Scan for the cell matching the given text and deliver its [X, Y] coordinate at center. 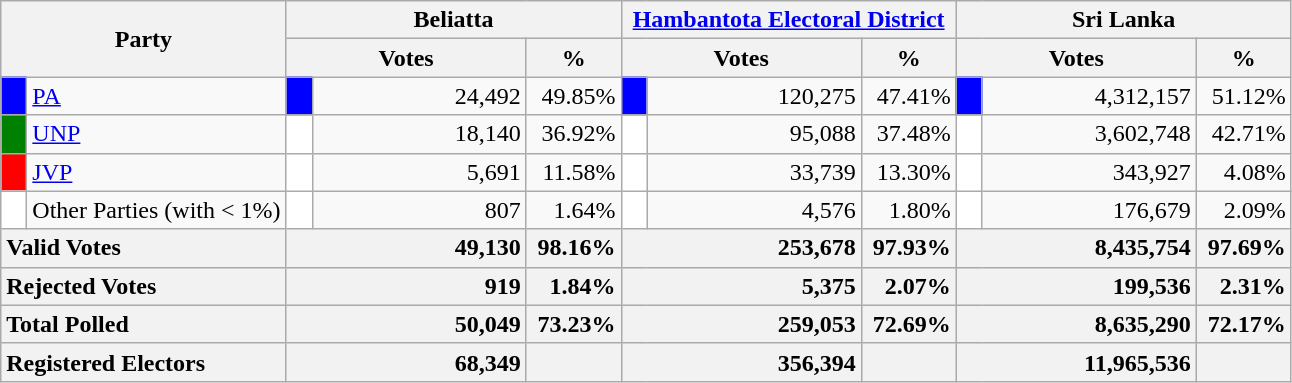
2.31% [1244, 286]
37.48% [908, 134]
Total Polled [144, 324]
120,275 [754, 96]
13.30% [908, 172]
5,691 [419, 172]
4,312,157 [1089, 96]
Hambantota Electoral District [788, 20]
1.64% [574, 210]
2.07% [908, 286]
51.12% [1244, 96]
4,576 [754, 210]
11.58% [574, 172]
1.80% [908, 210]
2.09% [1244, 210]
JVP [156, 172]
356,394 [741, 362]
97.93% [908, 248]
Sri Lanka [1124, 20]
Valid Votes [144, 248]
33,739 [754, 172]
5,375 [741, 286]
98.16% [574, 248]
PA [156, 96]
UNP [156, 134]
11,965,536 [1076, 362]
68,349 [406, 362]
919 [406, 286]
259,053 [741, 324]
42.71% [1244, 134]
176,679 [1089, 210]
49,130 [406, 248]
73.23% [574, 324]
Other Parties (with < 1%) [156, 210]
47.41% [908, 96]
36.92% [574, 134]
199,536 [1076, 286]
49.85% [574, 96]
Beliatta [454, 20]
343,927 [1089, 172]
72.69% [908, 324]
4.08% [1244, 172]
3,602,748 [1089, 134]
95,088 [754, 134]
72.17% [1244, 324]
18,140 [419, 134]
24,492 [419, 96]
8,435,754 [1076, 248]
50,049 [406, 324]
253,678 [741, 248]
8,635,290 [1076, 324]
1.84% [574, 286]
97.69% [1244, 248]
Registered Electors [144, 362]
Rejected Votes [144, 286]
807 [419, 210]
Party [144, 39]
